For the text-containing cell, return its midpoint in (x, y) coordinate format. 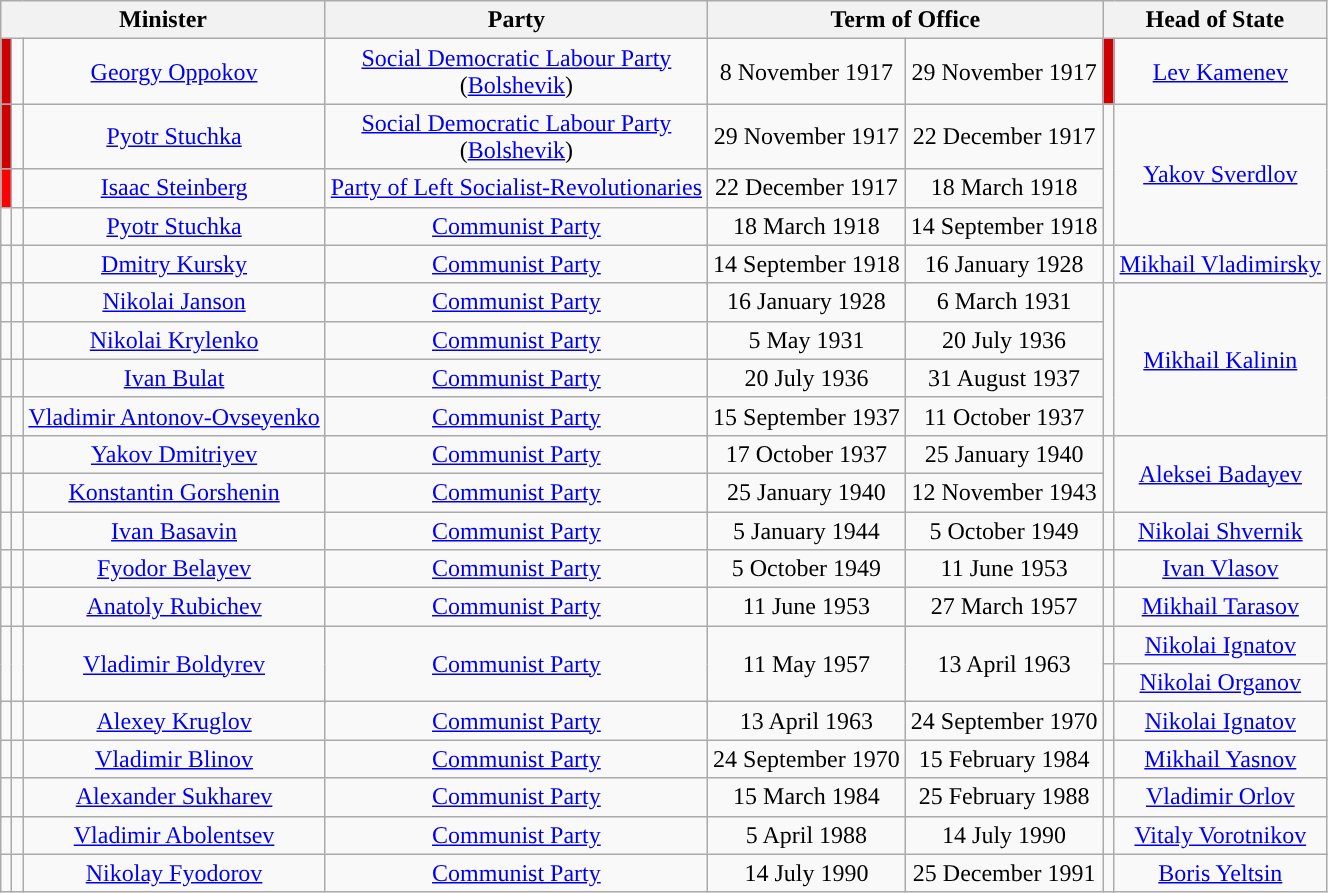
8 November 1917 (807, 72)
Mikhail Kalinin (1220, 359)
Lev Kamenev (1220, 72)
Nikolay Fyodorov (174, 873)
Boris Yeltsin (1220, 873)
Alexey Kruglov (174, 721)
Anatoly Rubichev (174, 607)
Nikolai Shvernik (1220, 531)
Party (516, 20)
Vladimir Abolentsev (174, 835)
Vladimir Orlov (1220, 797)
Yakov Dmitriyev (174, 454)
Isaac Steinberg (174, 188)
15 September 1937 (807, 416)
17 October 1937 (807, 454)
25 December 1991 (1004, 873)
27 March 1957 (1004, 607)
Konstantin Gorshenin (174, 492)
Aleksei Badayev (1220, 473)
15 March 1984 (807, 797)
Vladimir Blinov (174, 759)
Mikhail Tarasov (1220, 607)
Mikhail Vladimirsky (1220, 264)
Ivan Bulat (174, 378)
Party of Left Socialist-Revolutionaries (516, 188)
Nikolai Krylenko (174, 340)
5 January 1944 (807, 531)
Ivan Vlasov (1220, 569)
5 May 1931 (807, 340)
Vladimir Antonov-Ovseyenko (174, 416)
6 March 1931 (1004, 302)
Fyodor Belayev (174, 569)
Yakov Sverdlov (1220, 174)
Minister (163, 20)
Dmitry Kursky (174, 264)
11 October 1937 (1004, 416)
12 November 1943 (1004, 492)
Ivan Basavin (174, 531)
Alexander Sukharev (174, 797)
5 April 1988 (807, 835)
Georgy Oppokov (174, 72)
Vitaly Vorotnikov (1220, 835)
Term of Office (906, 20)
25 February 1988 (1004, 797)
Nikolai Janson (174, 302)
11 May 1957 (807, 664)
Nikolai Organov (1220, 683)
Vladimir Boldyrev (174, 664)
Mikhail Yasnov (1220, 759)
31 August 1937 (1004, 378)
Head of State (1215, 20)
15 February 1984 (1004, 759)
